Output the (X, Y) coordinate of the center of the cell containing the given text.  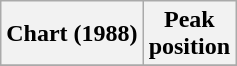
Chart (1988) (72, 34)
Peakposition (189, 34)
